Provide the [X, Y] coordinate of the cell's center where the given text is located.  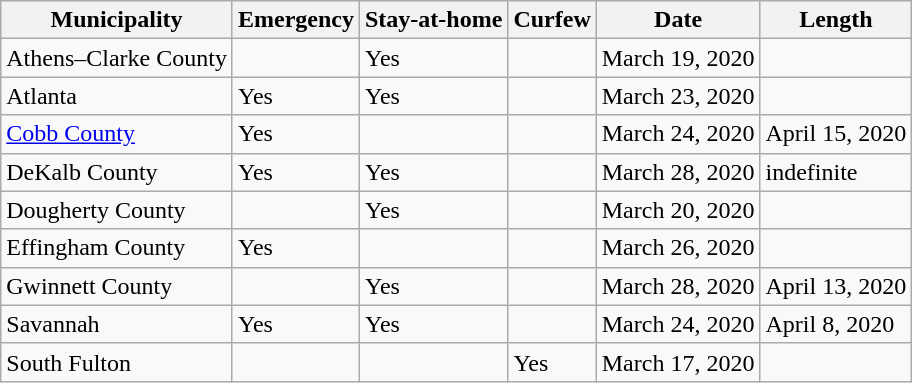
Atlanta [117, 96]
March 20, 2020 [678, 210]
April 8, 2020 [836, 324]
Athens–Clarke County [117, 58]
March 17, 2020 [678, 362]
Date [678, 20]
March 23, 2020 [678, 96]
Gwinnett County [117, 286]
Municipality [117, 20]
April 15, 2020 [836, 134]
Stay-at-home [433, 20]
Curfew [552, 20]
DeKalb County [117, 172]
April 13, 2020 [836, 286]
Effingham County [117, 248]
Length [836, 20]
March 26, 2020 [678, 248]
Cobb County [117, 134]
March 19, 2020 [678, 58]
Dougherty County [117, 210]
indefinite [836, 172]
South Fulton [117, 362]
Savannah [117, 324]
Emergency [296, 20]
